Detect which cell encompasses the target text, then output its (X, Y) center coordinate. 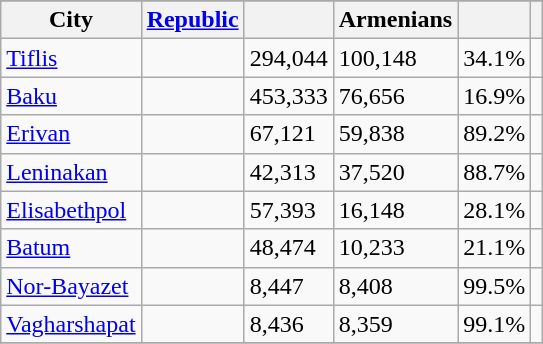
10,233 (395, 248)
City (71, 20)
Vagharshapat (71, 324)
8,408 (395, 286)
Armenians (395, 20)
Nor-Bayazet (71, 286)
Erivan (71, 134)
453,333 (288, 96)
42,313 (288, 172)
76,656 (395, 96)
57,393 (288, 210)
Batum (71, 248)
88.7% (494, 172)
Tiflis (71, 58)
8,359 (395, 324)
48,474 (288, 248)
8,436 (288, 324)
99.5% (494, 286)
99.1% (494, 324)
34.1% (494, 58)
16.9% (494, 96)
100,148 (395, 58)
89.2% (494, 134)
294,044 (288, 58)
59,838 (395, 134)
28.1% (494, 210)
67,121 (288, 134)
Baku (71, 96)
21.1% (494, 248)
Republic (192, 20)
8,447 (288, 286)
16,148 (395, 210)
Leninakan (71, 172)
Elisabethpol (71, 210)
37,520 (395, 172)
